Detect which cell encompasses the target text, then output its (x, y) center coordinate. 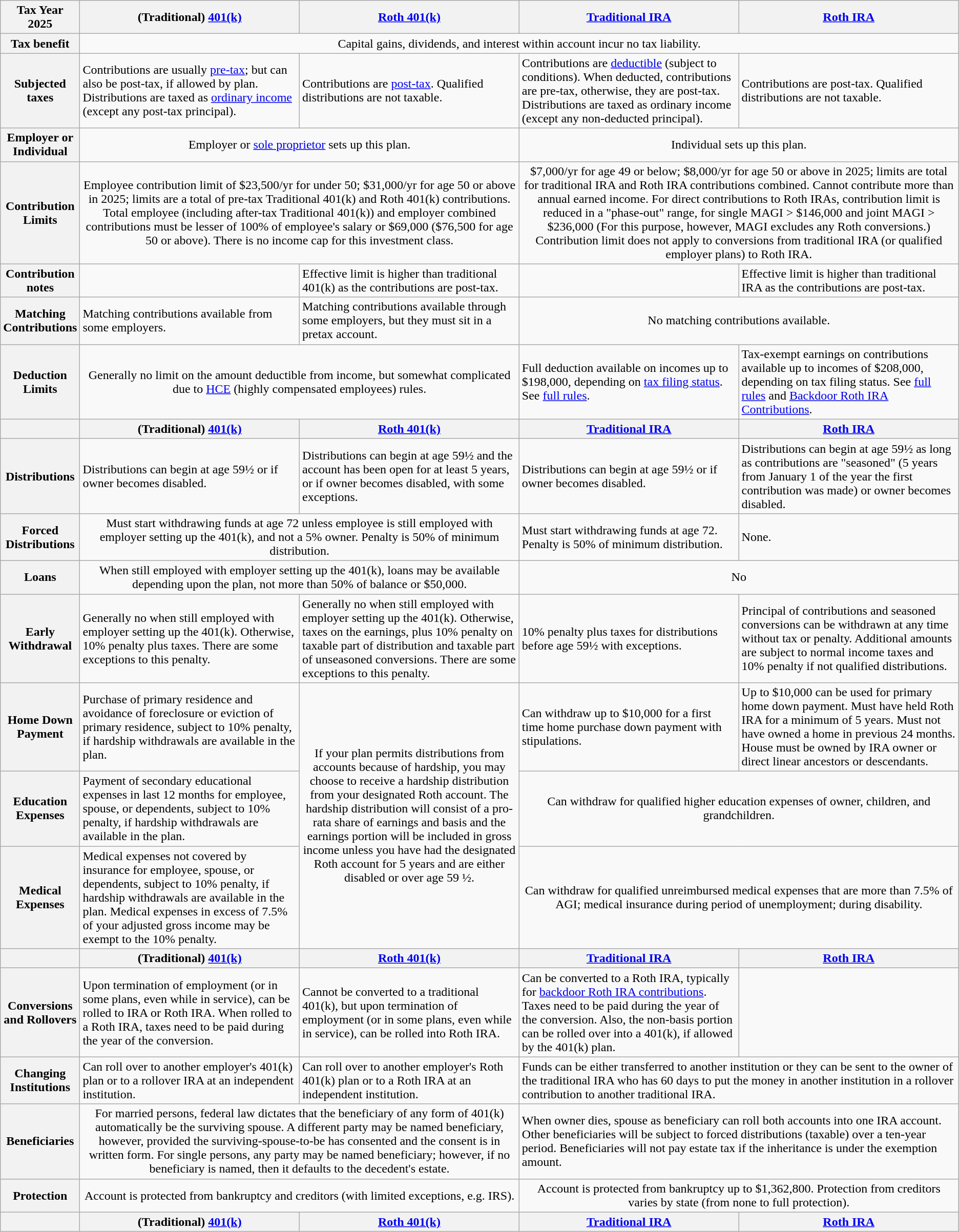
Beneficiaries (40, 1141)
Matching contributions available through some employers, but they must sit in a pretax account. (410, 321)
When still employed with employer setting up the 401(k), loans may be available depending upon the plan, not more than 50% of balance or $50,000. (299, 577)
Full deduction available on incomes up to $198,000, depending on tax filing status. See full rules. (629, 382)
Tax Year 2025 (40, 17)
Employer or Individual (40, 144)
Distributions can begin at age 59½ and the account has been open for at least 5 years, or if owner becomes disabled, with some exceptions. (410, 476)
Forced Distributions (40, 537)
Can withdraw up to $10,000 for a first time home purchase down payment with stipulations. (629, 727)
Matching Contributions (40, 321)
Employer or sole proprietor sets up this plan. (299, 144)
None. (848, 537)
Generally no limit on the amount deductible from income, but somewhat complicated due to HCE (highly compensated employees) rules. (299, 382)
Capital gains, dividends, and interest within account incur no tax liability. (519, 44)
Account is protected from bankruptcy and creditors (with limited exceptions, e.g. IRS). (299, 1196)
Can withdraw for qualified higher education expenses of owner, children, and grandchildren. (739, 809)
Can roll over to another employer's Roth 401(k) plan or to a Roth IRA at an independent institution. (410, 1080)
Education Expenses (40, 809)
Subjected taxes (40, 91)
Account is protected from bankruptcy up to $1,362,800. Protection from creditors varies by state (from none to full protection). (739, 1196)
Matching contributions available from some employers. (190, 321)
Effective limit is higher than traditional IRA as the contributions are post-tax. (848, 281)
Contribution notes (40, 281)
Home Down Payment (40, 727)
10% penalty plus taxes for distributions before age 59½ with exceptions. (629, 638)
Can roll over to another employer's 401(k) plan or to a rollover IRA at an independent institution. (190, 1080)
Protection (40, 1196)
Medical Expenses (40, 897)
Tax benefit (40, 44)
Deduction Limits (40, 382)
Loans (40, 577)
Must start withdrawing funds at age 72. Penalty is 50% of minimum distribution. (629, 537)
Distributions (40, 476)
No (739, 577)
Changing Institutions (40, 1080)
Contribution Limits (40, 213)
Effective limit is higher than traditional 401(k) as the contributions are post-tax. (410, 281)
Early Withdrawal (40, 638)
Generally no when still employed with employer setting up the 401(k). Otherwise, 10% penalty plus taxes. There are some exceptions to this penalty. (190, 638)
Individual sets up this plan. (739, 144)
No matching contributions available. (739, 321)
Conversions and Rollovers (40, 1012)
